Determine the (x, y) coordinate at the center of the cell enclosing the given text.  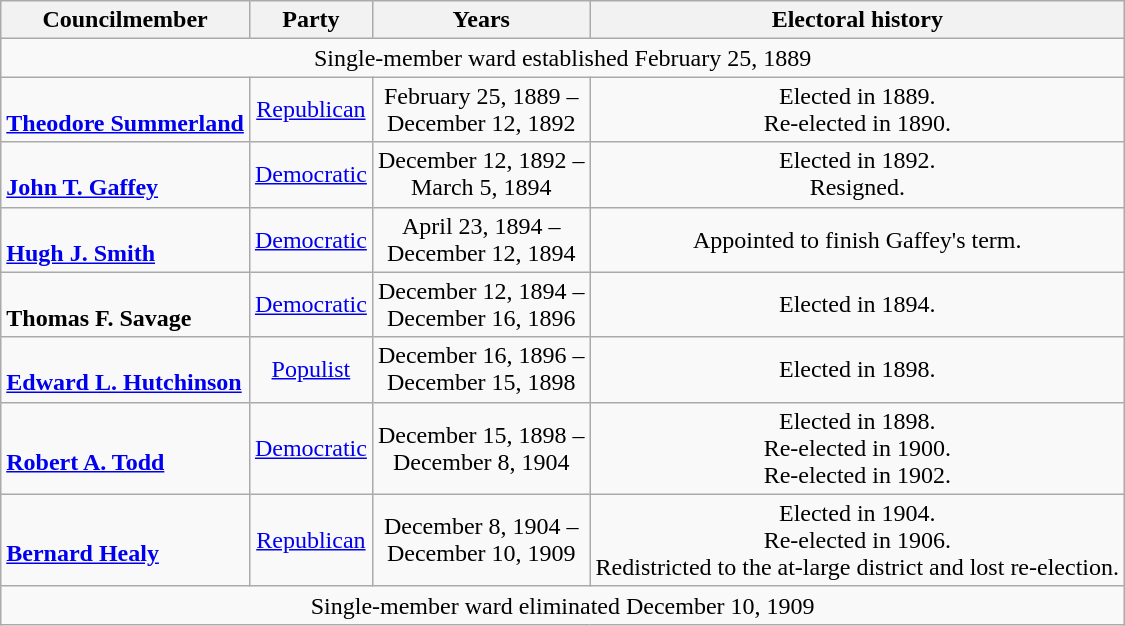
Hugh J. Smith (126, 240)
Party (310, 20)
Robert A. Todd (126, 448)
Populist (310, 370)
John T. Gaffey (126, 174)
Thomas F. Savage (126, 304)
Elected in 1898. Re-elected in 1900. Re-elected in 1902. (857, 448)
Electoral history (857, 20)
Edward L. Hutchinson (126, 370)
December 12, 1892 – March 5, 1894 (481, 174)
Elected in 1904. Re-elected in 1906. Redistricted to the at-large district and lost re-election. (857, 540)
April 23, 1894 – December 12, 1894 (481, 240)
Elected in 1892. Resigned. (857, 174)
Councilmember (126, 20)
Bernard Healy (126, 540)
Single-member ward established February 25, 1889 (563, 58)
December 12, 1894 – December 16, 1896 (481, 304)
December 8, 1904 – December 10, 1909 (481, 540)
December 16, 1896 – December 15, 1898 (481, 370)
Elected in 1894. (857, 304)
February 25, 1889 – December 12, 1892 (481, 110)
December 15, 1898 – December 8, 1904 (481, 448)
Elected in 1898. (857, 370)
Years (481, 20)
Elected in 1889. Re-elected in 1890. (857, 110)
Single-member ward eliminated December 10, 1909 (563, 605)
Appointed to finish Gaffey's term. (857, 240)
Theodore Summerland (126, 110)
